Search for the cell housing the specified text and yield its [X, Y] center coordinate. 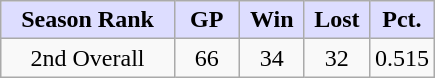
66 [206, 58]
34 [272, 58]
Lost [336, 20]
Season Rank [88, 20]
2nd Overall [88, 58]
Pct. [402, 20]
Win [272, 20]
0.515 [402, 58]
32 [336, 58]
GP [206, 20]
